Find where the given text appears and provide that cell's center as [X, Y] coordinate. 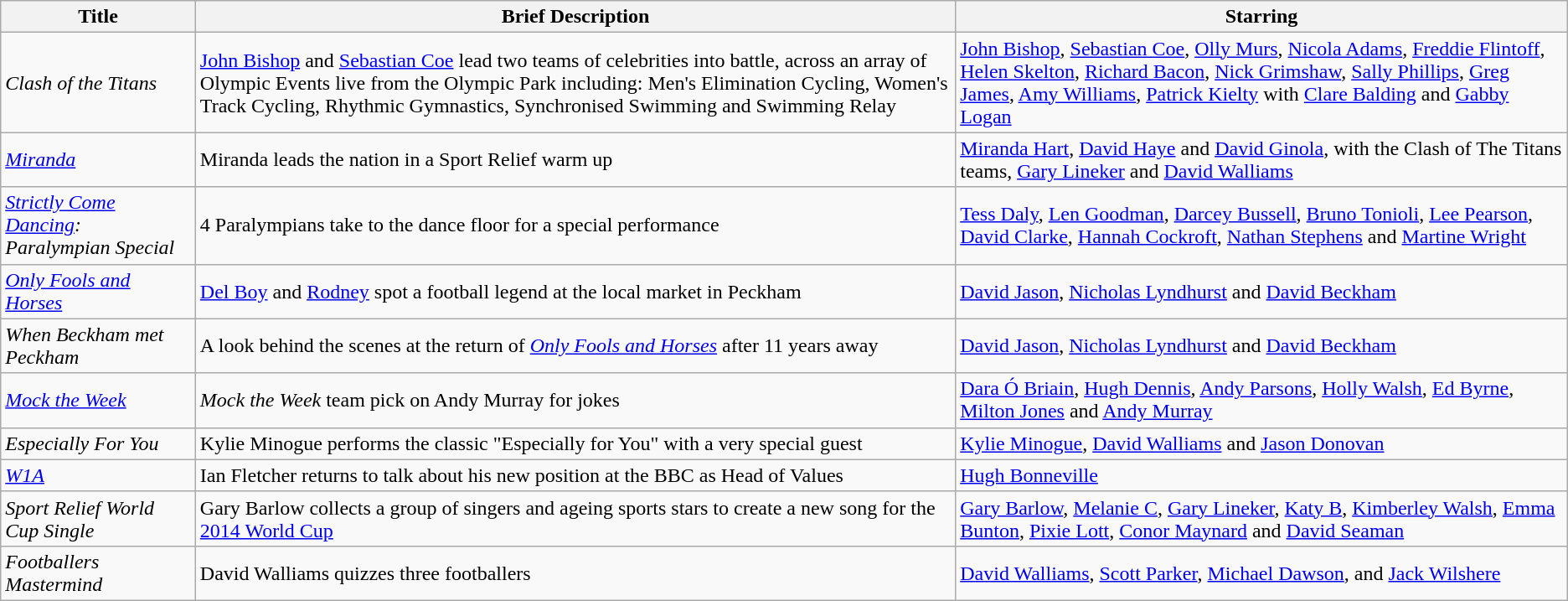
Miranda leads the nation in a Sport Relief warm up [575, 159]
Gary Barlow collects a group of singers and ageing sports stars to create a new song for the 2014 World Cup [575, 518]
Miranda Hart, David Haye and David Ginola, with the Clash of The Titans teams, Gary Lineker and David Walliams [1261, 159]
4 Paralympians take to the dance floor for a special performance [575, 225]
Starring [1261, 17]
David Walliams, Scott Parker, Michael Dawson, and Jack Wilshere [1261, 573]
Clash of the Titans [99, 82]
Only Fools and Horses [99, 292]
Miranda [99, 159]
Ian Fletcher returns to talk about his new position at the BBC as Head of Values [575, 475]
Sport Relief World Cup Single [99, 518]
Dara Ó Briain, Hugh Dennis, Andy Parsons, Holly Walsh, Ed Byrne, Milton Jones and Andy Murray [1261, 401]
Footballers Mastermind [99, 573]
Kylie Minogue performs the classic "Especially for You" with a very special guest [575, 443]
Kylie Minogue, David Walliams and Jason Donovan [1261, 443]
Tess Daly, Len Goodman, Darcey Bussell, Bruno Tonioli, Lee Pearson, David Clarke, Hannah Cockroft, Nathan Stephens and Martine Wright [1261, 225]
Hugh Bonneville [1261, 475]
Gary Barlow, Melanie C, Gary Lineker, Katy B, Kimberley Walsh, Emma Bunton, Pixie Lott, Conor Maynard and David Seaman [1261, 518]
Strictly Come Dancing: Paralympian Special [99, 225]
Title [99, 17]
Mock the Week team pick on Andy Murray for jokes [575, 401]
Especially For You [99, 443]
A look behind the scenes at the return of Only Fools and Horses after 11 years away [575, 345]
When Beckham met Peckham [99, 345]
Mock the Week [99, 401]
David Walliams quizzes three footballers [575, 573]
Brief Description [575, 17]
W1A [99, 475]
Del Boy and Rodney spot a football legend at the local market in Peckham [575, 292]
